Return (X, Y) of the center of cell containing provided text 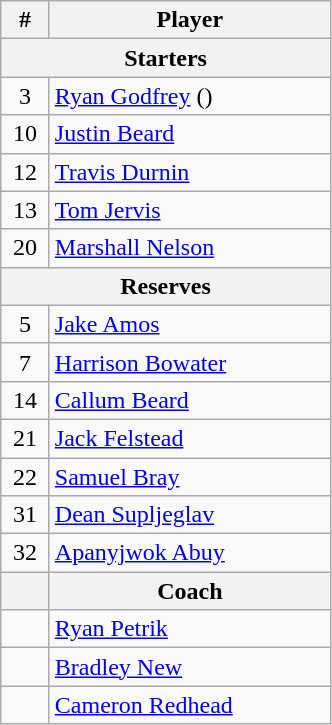
32 (26, 553)
# (26, 20)
Cameron Redhead (190, 705)
7 (26, 362)
Ryan Godfrey () (190, 96)
Dean Supljeglav (190, 515)
Apanyjwok Abuy (190, 553)
Samuel Bray (190, 477)
Justin Beard (190, 134)
Jack Felstead (190, 438)
5 (26, 324)
Marshall Nelson (190, 248)
Tom Jervis (190, 210)
Callum Beard (190, 400)
Jake Amos (190, 324)
Coach (190, 591)
Reserves (166, 286)
3 (26, 96)
12 (26, 172)
Starters (166, 58)
22 (26, 477)
21 (26, 438)
Ryan Petrik (190, 629)
Harrison Bowater (190, 362)
20 (26, 248)
31 (26, 515)
13 (26, 210)
Bradley New (190, 667)
10 (26, 134)
Travis Durnin (190, 172)
14 (26, 400)
Player (190, 20)
